Search for the cell housing the specified text and yield its [X, Y] center coordinate. 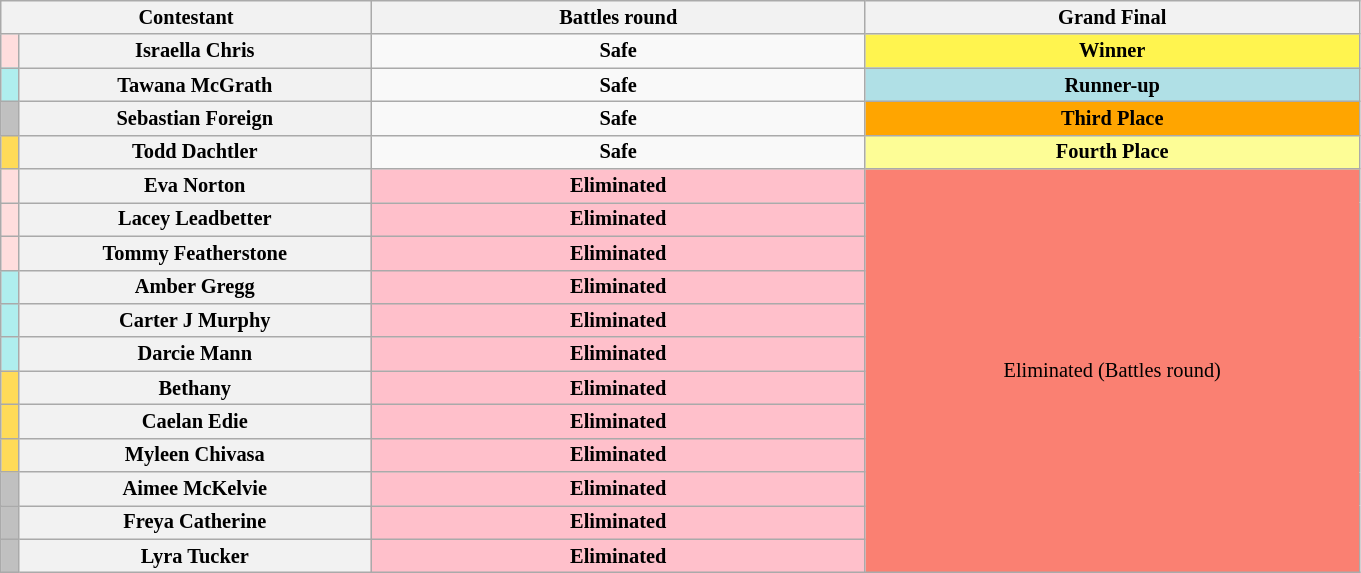
Eva Norton [194, 186]
Battles round [618, 17]
Sebastian Foreign [194, 118]
Lyra Tucker [194, 556]
Israella Chris [194, 51]
Winner [1112, 51]
Myleen Chivasa [194, 455]
Grand Final [1112, 17]
Carter J Murphy [194, 320]
Third Place [1112, 118]
Contestant [186, 17]
Amber Gregg [194, 287]
Eliminated (Battles round) [1112, 371]
Aimee McKelvie [194, 489]
Tawana McGrath [194, 85]
Caelan Edie [194, 421]
Darcie Mann [194, 354]
Fourth Place [1112, 152]
Lacey Leadbetter [194, 219]
Todd Dachtler [194, 152]
Tommy Featherstone [194, 253]
Runner-up [1112, 85]
Bethany [194, 388]
Freya Catherine [194, 522]
